Identify which cell holds the provided text, then report its [x, y] central coordinate. 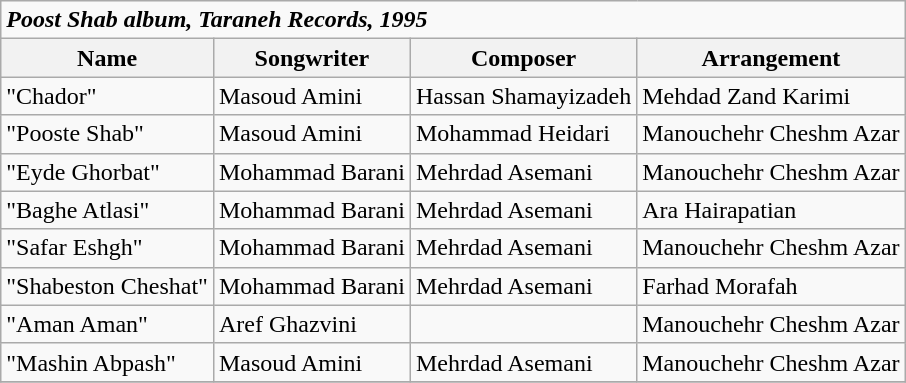
"Eyde Ghorbat" [108, 172]
"Shabeston Cheshat" [108, 286]
Mehdad Zand Karimi [771, 96]
Ara Hairapatian [771, 210]
"Aman Aman" [108, 324]
Hassan Shamayizadeh [523, 96]
"Pooste Shab" [108, 134]
"Safar Eshgh" [108, 248]
"Mashin Abpash" [108, 362]
"Baghe Atlasi" [108, 210]
Composer [523, 58]
Songwriter [312, 58]
Aref Ghazvini [312, 324]
Name [108, 58]
Farhad Morafah [771, 286]
Poost Shab album, Taraneh Records, 1995 [453, 20]
Arrangement [771, 58]
"Chador" [108, 96]
Mohammad Heidari [523, 134]
